Capture the cell that displays the provided text and extract its [x, y] central coordinate. 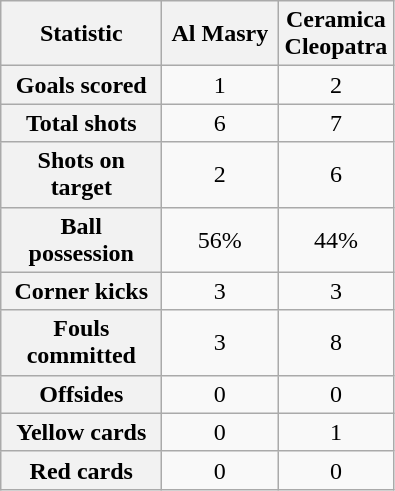
Ceramica Cleopatra [336, 34]
Fouls committed [82, 342]
Total shots [82, 123]
Offsides [82, 394]
Statistic [82, 34]
Corner kicks [82, 291]
Shots on target [82, 174]
56% [220, 240]
7 [336, 123]
Goals scored [82, 85]
Red cards [82, 470]
Al Masry [220, 34]
Ball possession [82, 240]
8 [336, 342]
Yellow cards [82, 432]
44% [336, 240]
